Output the [x, y] coordinate of the center of the cell containing the given text.  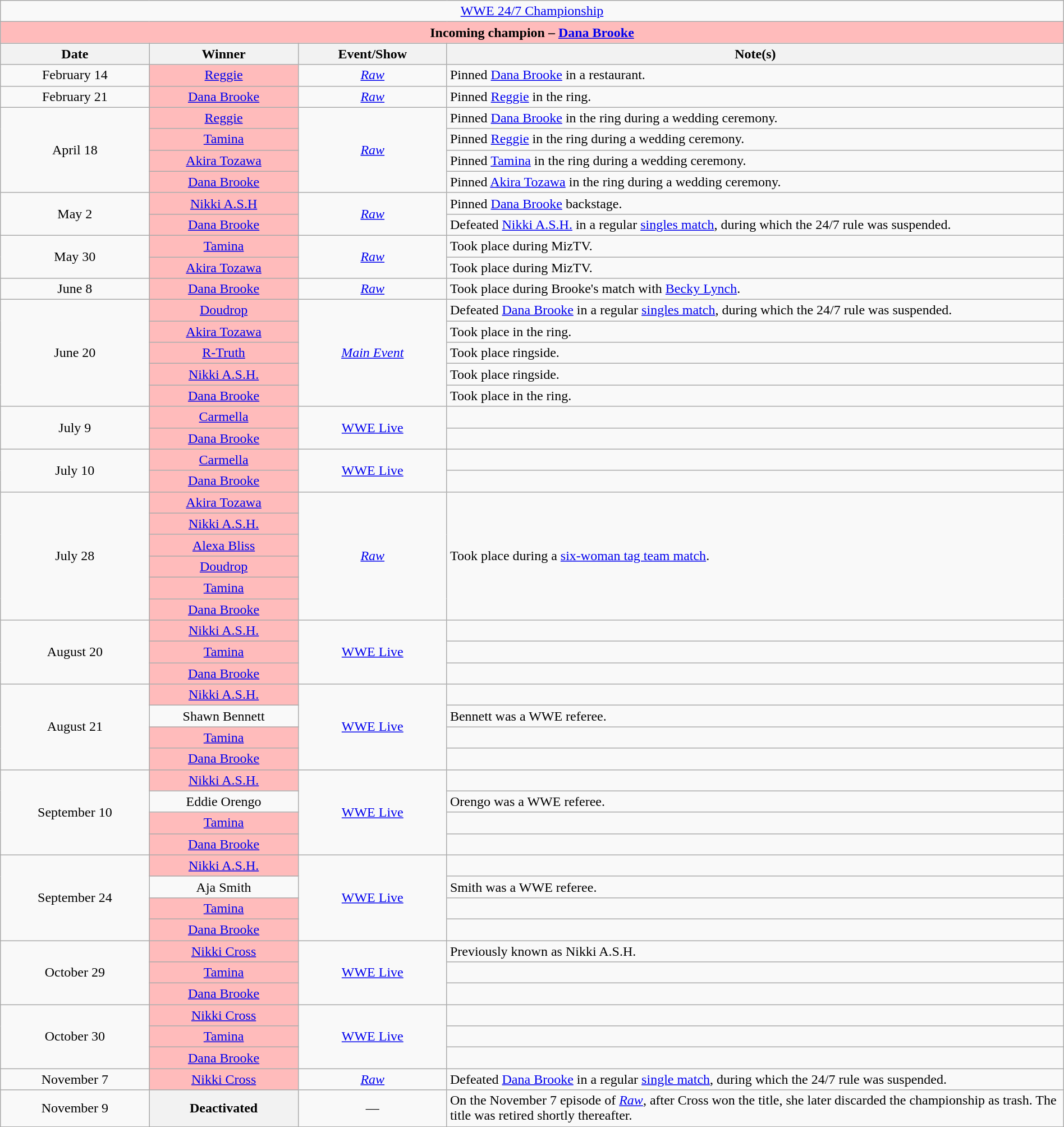
Aja Smith [223, 887]
Note(s) [755, 54]
July 10 [75, 470]
Pinned Reggie in the ring. [755, 97]
Bennett was a WWE referee. [755, 716]
November 7 [75, 1079]
February 14 [75, 75]
R-Truth [223, 353]
June 8 [75, 289]
Pinned Dana Brooke in a restaurant. [755, 75]
Event/Show [373, 54]
Took place during a six-woman tag team match. [755, 556]
Nikki A.S.H [223, 203]
Pinned Akira Tozawa in the ring during a wedding ceremony. [755, 182]
Shawn Bennett [223, 716]
On the November 7 episode of Raw, after Cross won the title, she later discarded the championship as trash. The title was retired shortly thereafter. [755, 1108]
Defeated Dana Brooke in a regular single match, during which the 24/7 rule was suspended. [755, 1079]
Alexa Bliss [223, 545]
April 18 [75, 150]
July 28 [75, 556]
February 21 [75, 97]
October 30 [75, 1037]
Took place during Brooke's match with Becky Lynch. [755, 289]
Pinned Dana Brooke backstage. [755, 203]
November 9 [75, 1108]
Winner [223, 54]
July 9 [75, 428]
Eddie Orengo [223, 801]
Orengo was a WWE referee. [755, 801]
Main Event [373, 353]
August 20 [75, 652]
WWE 24/7 Championship [532, 11]
May 2 [75, 214]
Defeated Dana Brooke in a regular singles match, during which the 24/7 rule was suspended. [755, 310]
Previously known as Nikki A.S.H. [755, 951]
October 29 [75, 973]
Pinned Reggie in the ring during a wedding ceremony. [755, 139]
May 30 [75, 256]
Date [75, 54]
June 20 [75, 353]
September 10 [75, 812]
August 21 [75, 727]
Pinned Tamina in the ring during a wedding ceremony. [755, 161]
September 24 [75, 897]
Incoming champion – Dana Brooke [532, 33]
Smith was a WWE referee. [755, 887]
Defeated Nikki A.S.H. in a regular singles match, during which the 24/7 rule was suspended. [755, 225]
Deactivated [223, 1108]
— [373, 1108]
Pinned Dana Brooke in the ring during a wedding ceremony. [755, 118]
